Capture the cell that displays the provided text and extract its [X, Y] central coordinate. 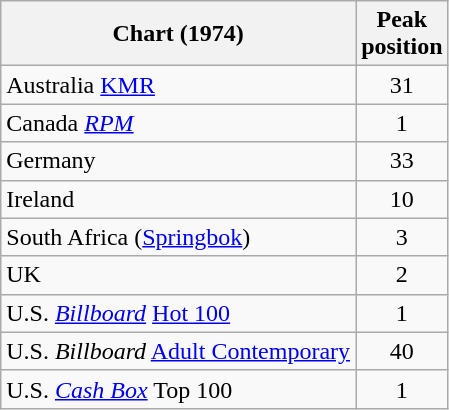
U.S. Billboard Adult Contemporary [178, 351]
10 [402, 199]
South Africa (Springbok) [178, 237]
Ireland [178, 199]
33 [402, 161]
UK [178, 275]
Germany [178, 161]
Australia KMR [178, 85]
Peakposition [402, 34]
Chart (1974) [178, 34]
U.S. Cash Box Top 100 [178, 389]
U.S. Billboard Hot 100 [178, 313]
3 [402, 237]
Canada RPM [178, 123]
40 [402, 351]
2 [402, 275]
31 [402, 85]
